Capture the cell that displays the provided text and extract its (x, y) central coordinate. 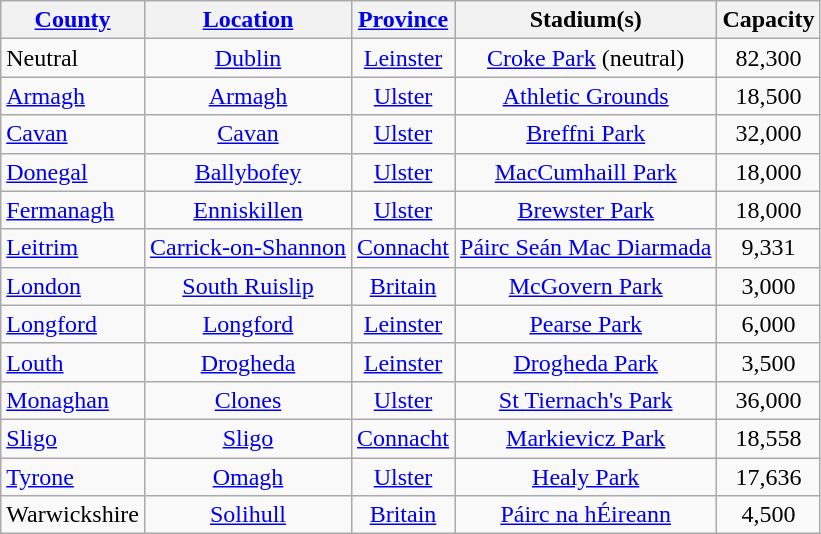
18,500 (768, 96)
32,000 (768, 134)
MacCumhaill Park (586, 172)
Fermanagh (73, 210)
Páirc na hÉireann (586, 515)
Athletic Grounds (586, 96)
Healy Park (586, 477)
London (73, 286)
Solihull (248, 515)
Tyrone (73, 477)
Pearse Park (586, 324)
4,500 (768, 515)
Breffni Park (586, 134)
3,000 (768, 286)
Omagh (248, 477)
36,000 (768, 400)
Enniskillen (248, 210)
82,300 (768, 58)
18,558 (768, 438)
McGovern Park (586, 286)
Carrick-on-Shannon (248, 248)
Stadium(s) (586, 20)
Drogheda Park (586, 362)
Croke Park (neutral) (586, 58)
Monaghan (73, 400)
County (73, 20)
Brewster Park (586, 210)
Province (404, 20)
6,000 (768, 324)
St Tiernach's Park (586, 400)
Leitrim (73, 248)
Drogheda (248, 362)
3,500 (768, 362)
Louth (73, 362)
Páirc Seán Mac Diarmada (586, 248)
Neutral (73, 58)
17,636 (768, 477)
Capacity (768, 20)
Donegal (73, 172)
Location (248, 20)
Ballybofey (248, 172)
Clones (248, 400)
Warwickshire (73, 515)
Dublin (248, 58)
South Ruislip (248, 286)
9,331 (768, 248)
Markievicz Park (586, 438)
